Detect which cell encompasses the target text, then output its [x, y] center coordinate. 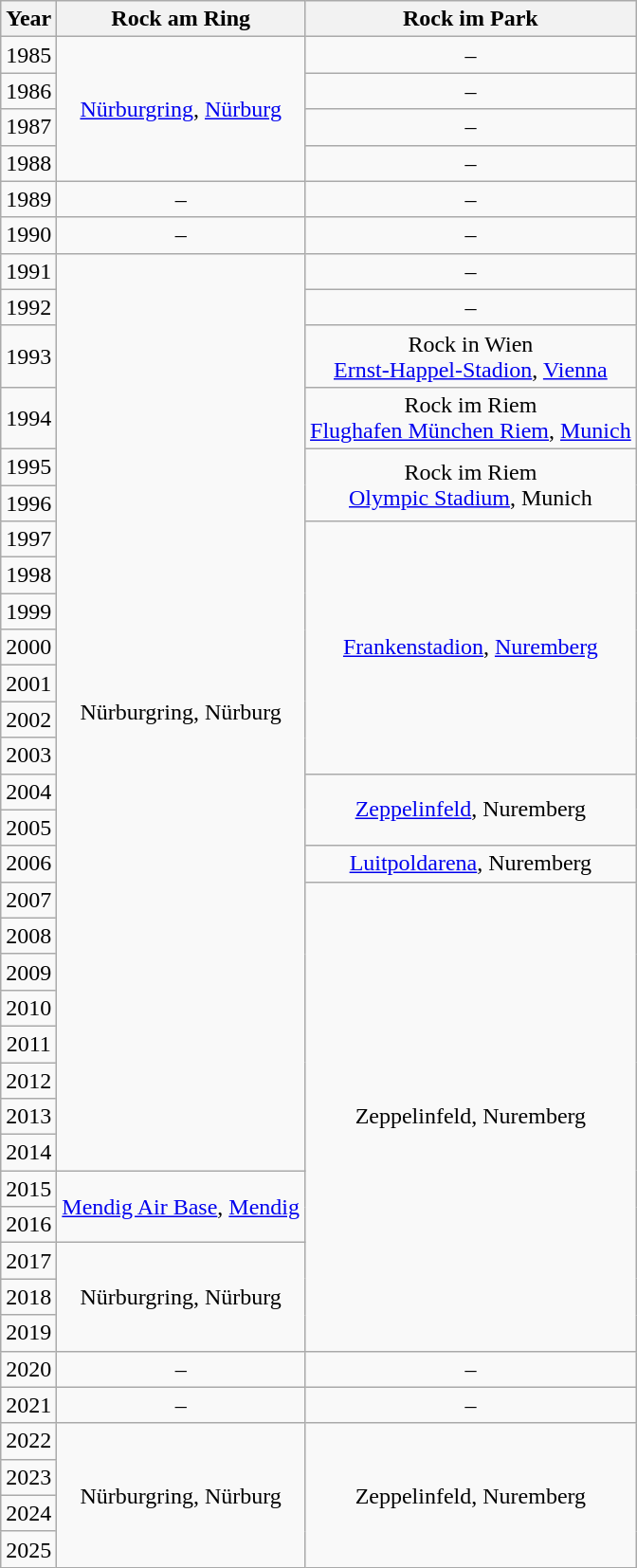
1985 [28, 55]
2011 [28, 1044]
2013 [28, 1117]
2000 [28, 647]
Rock im RiemFlughafen München Riem, Munich [471, 417]
2010 [28, 1008]
1987 [28, 127]
1996 [28, 503]
2016 [28, 1225]
Rock im RiemOlympic Stadium, Munich [471, 484]
2025 [28, 1549]
1998 [28, 575]
2007 [28, 900]
1993 [28, 356]
2022 [28, 1441]
Luitpoldarena, Nuremberg [471, 864]
1989 [28, 199]
Rock in WienErnst-Happel-Stadion, Vienna [471, 356]
1992 [28, 307]
Mendig Air Base, Mendig [181, 1207]
2004 [28, 792]
1999 [28, 611]
Rock am Ring [181, 19]
1986 [28, 91]
1994 [28, 417]
2012 [28, 1080]
1997 [28, 539]
2009 [28, 972]
2005 [28, 828]
2020 [28, 1369]
2018 [28, 1297]
2014 [28, 1153]
1988 [28, 163]
2008 [28, 936]
Year [28, 19]
2015 [28, 1189]
2003 [28, 756]
2017 [28, 1261]
2006 [28, 864]
Rock im Park [471, 19]
2002 [28, 720]
2023 [28, 1477]
1995 [28, 466]
2019 [28, 1333]
1991 [28, 271]
2001 [28, 684]
2021 [28, 1405]
Frankenstadion, Nuremberg [471, 647]
2024 [28, 1513]
1990 [28, 235]
